Detect which cell encompasses the target text, then output its (x, y) center coordinate. 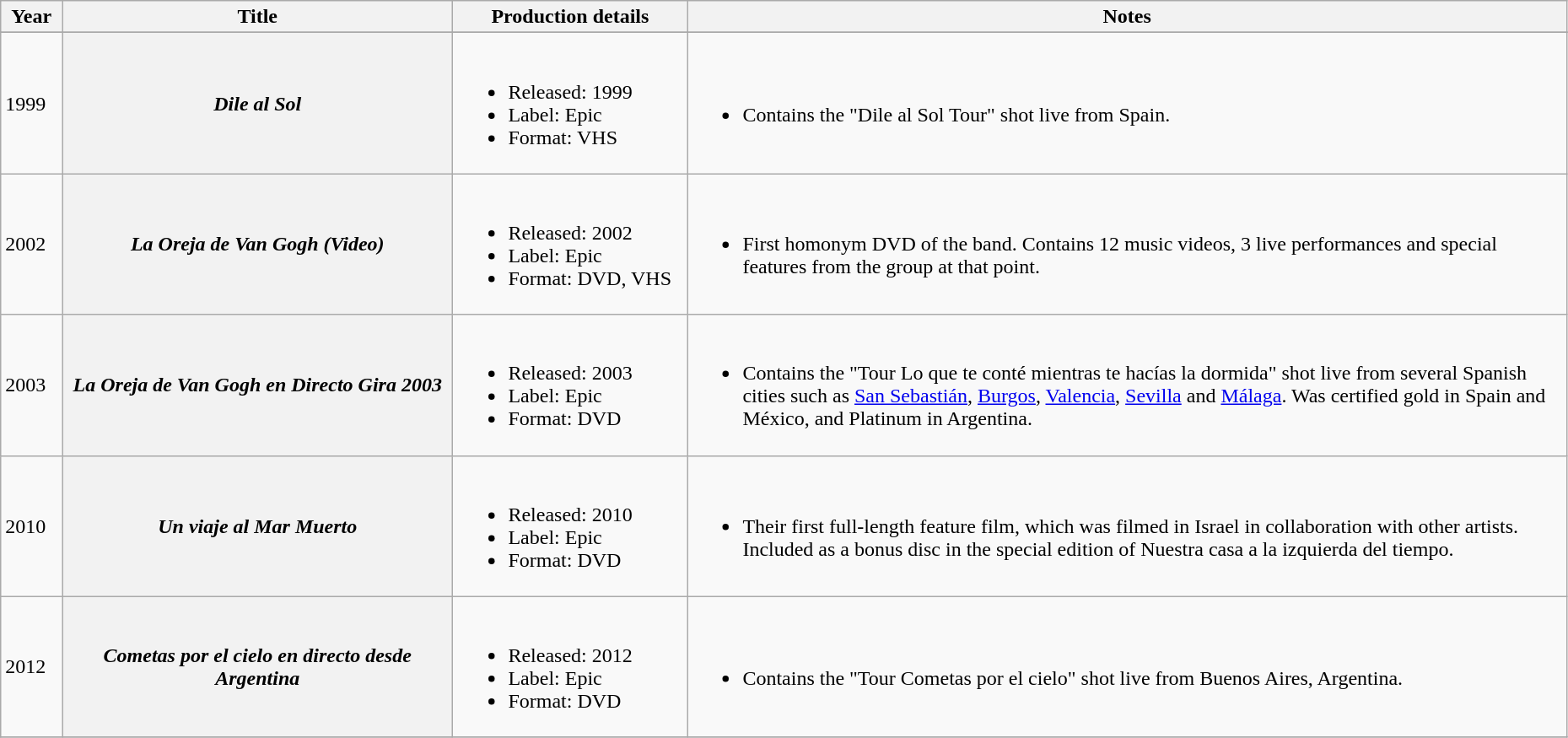
Un viaje al Mar Muerto (258, 526)
Released: 2012Label: EpicFormat: DVD (570, 666)
First homonym DVD of the band. Contains 12 music videos, 3 live performances and special features from the group at that point. (1127, 245)
Dile al Sol (258, 103)
2010 (32, 526)
La Oreja de Van Gogh (Video) (258, 245)
Title (258, 17)
1999 (32, 103)
La Oreja de Van Gogh en Directo Gira 2003 (258, 385)
Released: 2003Label: EpicFormat: DVD (570, 385)
Released: 2002Label: EpicFormat: DVD, VHS (570, 245)
Year (32, 17)
Released: 1999Label: EpicFormat: VHS (570, 103)
Cometas por el cielo en directo desde Argentina (258, 666)
Contains the "Tour Cometas por el cielo" shot live from Buenos Aires, Argentina. (1127, 666)
Production details (570, 17)
Released: 2010Label: EpicFormat: DVD (570, 526)
2002 (32, 245)
Contains the "Dile al Sol Tour" shot live from Spain. (1127, 103)
Notes (1127, 17)
2012 (32, 666)
2003 (32, 385)
